Find where the given text appears and provide that cell's center as (X, Y) coordinate. 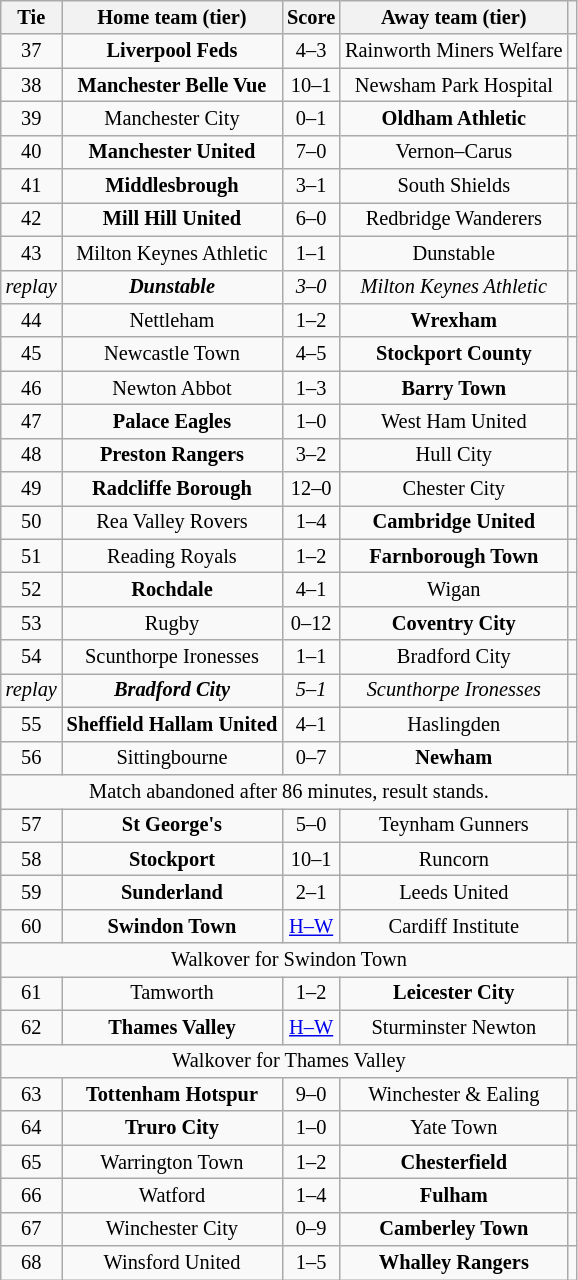
Winchester City (172, 1229)
56 (32, 758)
0–1 (311, 118)
Runcorn (454, 859)
Rea Valley Rovers (172, 522)
3–2 (311, 455)
68 (32, 1263)
Score (311, 17)
9–0 (311, 1094)
38 (32, 85)
Hull City (454, 455)
Tamworth (172, 993)
65 (32, 1162)
Walkover for Thames Valley (289, 1061)
Walkover for Swindon Town (289, 960)
Cardiff Institute (454, 926)
50 (32, 522)
Chesterfield (454, 1162)
39 (32, 118)
60 (32, 926)
0–9 (311, 1229)
51 (32, 556)
Newsham Park Hospital (454, 85)
Winsford United (172, 1263)
Sturminster Newton (454, 1027)
Stockport (172, 859)
Fulham (454, 1195)
Mill Hill United (172, 219)
58 (32, 859)
44 (32, 320)
41 (32, 186)
47 (32, 421)
Away team (tier) (454, 17)
63 (32, 1094)
Wigan (454, 589)
37 (32, 51)
Vernon–Carus (454, 152)
52 (32, 589)
Palace Eagles (172, 421)
67 (32, 1229)
Redbridge Wanderers (454, 219)
Teynham Gunners (454, 825)
Tottenham Hotspur (172, 1094)
Thames Valley (172, 1027)
Rainworth Miners Welfare (454, 51)
Whalley Rangers (454, 1263)
Truro City (172, 1128)
Yate Town (454, 1128)
40 (32, 152)
Cambridge United (454, 522)
66 (32, 1195)
6–0 (311, 219)
54 (32, 657)
Middlesbrough (172, 186)
1–5 (311, 1263)
43 (32, 253)
3–0 (311, 287)
48 (32, 455)
Swindon Town (172, 926)
61 (32, 993)
0–7 (311, 758)
Reading Royals (172, 556)
Rugby (172, 623)
Wrexham (454, 320)
Rochdale (172, 589)
55 (32, 724)
42 (32, 219)
Liverpool Feds (172, 51)
4–3 (311, 51)
59 (32, 892)
2–1 (311, 892)
7–0 (311, 152)
1–3 (311, 388)
Chester City (454, 489)
Warrington Town (172, 1162)
Sheffield Hallam United (172, 724)
Radcliffe Borough (172, 489)
Manchester Belle Vue (172, 85)
Newcastle Town (172, 354)
12–0 (311, 489)
Tie (32, 17)
57 (32, 825)
Winchester & Ealing (454, 1094)
Leeds United (454, 892)
45 (32, 354)
Home team (tier) (172, 17)
South Shields (454, 186)
3–1 (311, 186)
Farnborough Town (454, 556)
46 (32, 388)
5–1 (311, 690)
Watford (172, 1195)
4–5 (311, 354)
Stockport County (454, 354)
Match abandoned after 86 minutes, result stands. (289, 791)
Newton Abbot (172, 388)
0–12 (311, 623)
Oldham Athletic (454, 118)
Manchester United (172, 152)
Manchester City (172, 118)
Nettleham (172, 320)
Newham (454, 758)
Leicester City (454, 993)
Sittingbourne (172, 758)
Preston Rangers (172, 455)
64 (32, 1128)
Coventry City (454, 623)
Camberley Town (454, 1229)
Haslingden (454, 724)
St George's (172, 825)
62 (32, 1027)
Sunderland (172, 892)
Barry Town (454, 388)
West Ham United (454, 421)
53 (32, 623)
49 (32, 489)
5–0 (311, 825)
